Detect which cell encompasses the target text, then output its [x, y] center coordinate. 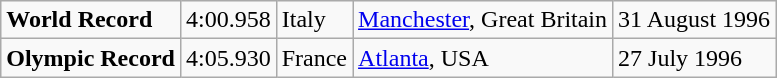
Manchester, Great Britain [483, 20]
France [314, 58]
Atlanta, USA [483, 58]
4:05.930 [228, 58]
31 August 1996 [694, 20]
27 July 1996 [694, 58]
World Record [91, 20]
4:00.958 [228, 20]
Olympic Record [91, 58]
Italy [314, 20]
